Locate the cell with the specified text and output its (X, Y) center coordinate. 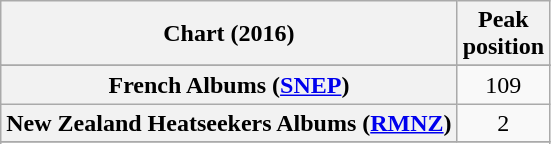
Peak position (503, 34)
New Zealand Heatseekers Albums (RMNZ) (229, 123)
Chart (2016) (229, 34)
109 (503, 85)
2 (503, 123)
French Albums (SNEP) (229, 85)
